Return [X, Y] of the center of cell containing provided text 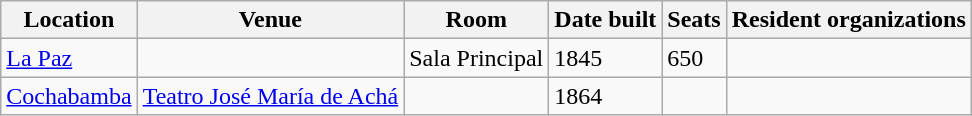
Date built [606, 20]
Seats [694, 20]
Sala Principal [476, 58]
La Paz [69, 58]
Resident organizations [848, 20]
Venue [270, 20]
Teatro José María de Achá [270, 96]
Cochabamba [69, 96]
1864 [606, 96]
650 [694, 58]
1845 [606, 58]
Location [69, 20]
Room [476, 20]
